Search for the cell housing the specified text and yield its [x, y] center coordinate. 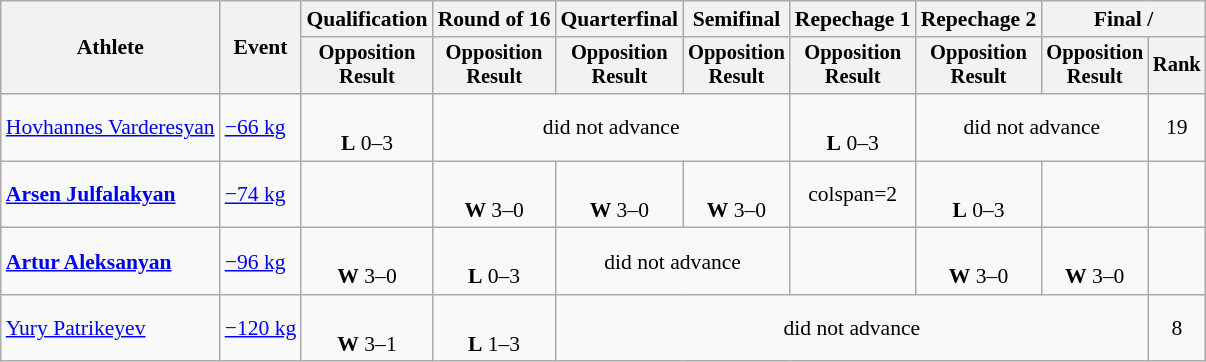
Semifinal [736, 19]
−66 kg [261, 128]
Repechage 1 [853, 19]
Artur Aleksanyan [110, 262]
Qualification [366, 19]
−74 kg [261, 194]
W 3–1 [366, 328]
Rank [1177, 66]
19 [1177, 128]
Hovhannes Varderesyan [110, 128]
Quarterfinal [620, 19]
Yury Patrikeyev [110, 328]
L 1–3 [494, 328]
Athlete [110, 48]
colspan=2 [853, 194]
Arsen Julfalakyan [110, 194]
Final / [1123, 19]
Round of 16 [494, 19]
Event [261, 48]
−120 kg [261, 328]
Repechage 2 [979, 19]
8 [1177, 328]
−96 kg [261, 262]
